From the cell containing the given text, extract its center point as [X, Y] coordinate. 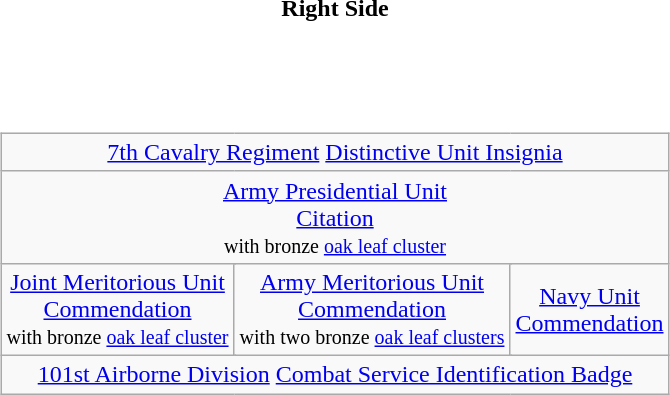
Navy UnitCommendation [590, 309]
Joint Meritorious UnitCommendationwith bronze oak leaf cluster [118, 309]
101st Airborne Division Combat Service Identification Badge [335, 374]
Army Meritorious UnitCommendationwith two bronze oak leaf clusters [372, 309]
Army Presidential UnitCitationwith bronze oak leaf cluster [335, 217]
7th Cavalry Regiment Distinctive Unit Insignia [335, 152]
